Extract the [X, Y] coordinate from the center of the cell holding the provided text.  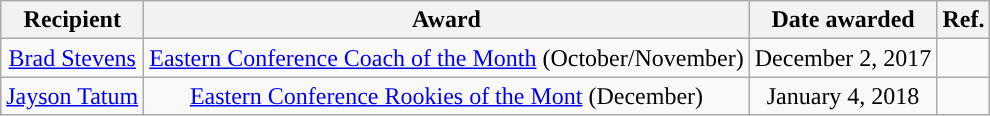
Jayson Tatum [72, 96]
December 2, 2017 [843, 58]
Recipient [72, 20]
Ref. [964, 20]
Date awarded [843, 20]
Eastern Conference Rookies of the Mont (December) [447, 96]
Award [447, 20]
January 4, 2018 [843, 96]
Eastern Conference Coach of the Month (October/November) [447, 58]
Brad Stevens [72, 58]
